Pinpoint the cell where the given text exists, returning its [X, Y] midpoint coordinate. 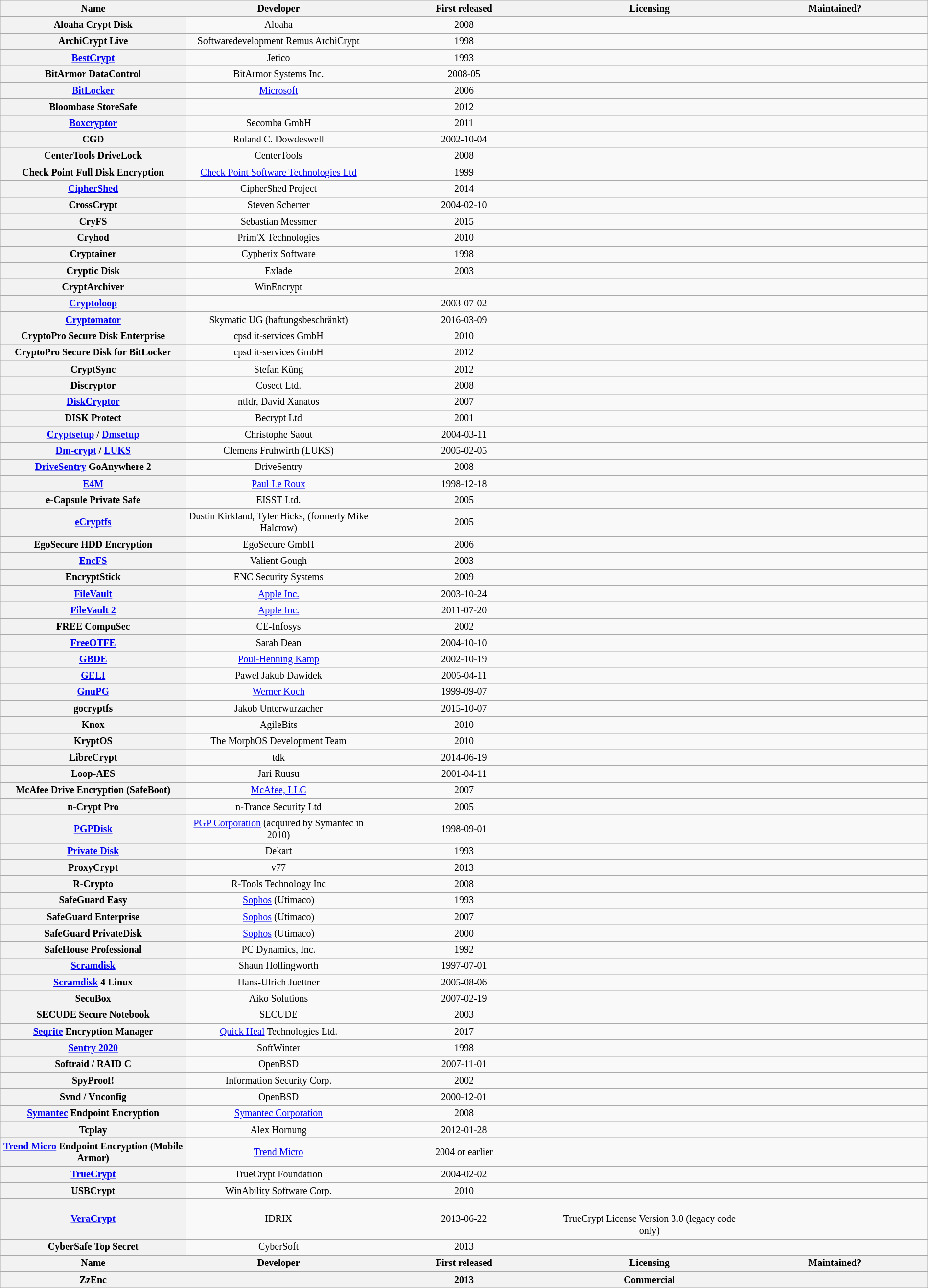
Dustin Kirkland, Tyler Hicks, (formerly Mike Halcrow) [279, 523]
R-Tools Technology Inc [279, 884]
Microsoft [279, 90]
Clemens Fruhwirth (LUKS) [279, 451]
The MorphOS Development Team [279, 741]
CyberSoft [279, 1247]
CryptArchiver [93, 287]
2014 [464, 189]
Scramdisk 4 Linux [93, 982]
ProxyCrypt [93, 867]
GBDE [93, 659]
Commercial [649, 1280]
Aloaha [279, 25]
Cryptsetup / Dmsetup [93, 435]
2007-11-01 [464, 1064]
Tcplay [93, 1130]
Becrypt Ltd [279, 418]
DISK Protect [93, 418]
Jetico [279, 58]
tdk [279, 758]
ArchiCrypt Live [93, 41]
TrueCrypt [93, 1174]
WinAbility Software Corp. [279, 1191]
Roland C. Dowdeswell [279, 140]
2015 [464, 221]
CryptSync [93, 369]
VeraCrypt [93, 1219]
FileVault [93, 593]
Paul Le Roux [279, 484]
Steven Scherrer [279, 206]
Shaun Hollingworth [279, 966]
Jakob Unterwurzacher [279, 709]
Werner Koch [279, 692]
DriveSentry [279, 467]
CryptoPro Secure Disk for BitLocker [93, 352]
eCryptfs [93, 523]
CrossCrypt [93, 206]
EncFS [93, 561]
e-Capsule Private Safe [93, 500]
Poul-Henning Kamp [279, 659]
DiskCryptor [93, 401]
ntldr, David Xanatos [279, 401]
2004-02-02 [464, 1174]
2003-07-02 [464, 304]
2001 [464, 418]
CyberSafe Top Secret [93, 1247]
EISST Ltd. [279, 500]
PGP Corporation (acquired by Symantec in 2010) [279, 829]
Exlade [279, 271]
2002-10-19 [464, 659]
SECUDE Secure Notebook [93, 1015]
Symantec Endpoint Encryption [93, 1113]
LibreCrypt [93, 758]
BitLocker [93, 90]
1999 [464, 172]
Softwaredevelopment Remus ArchiCrypt [279, 41]
2005-04-11 [464, 676]
FileVault 2 [93, 610]
Hans-Ulrich Juettner [279, 982]
Dekart [279, 852]
n-Trance Security Ltd [279, 807]
Cryptic Disk [93, 271]
WinEncrypt [279, 287]
SafeGuard Easy [93, 901]
McAfee, LLC [279, 790]
2011 [464, 123]
Skymatic UG (haftungsbeschränkt) [279, 320]
CryFS [93, 221]
Cryhod [93, 238]
2000-12-01 [464, 1098]
SECUDE [279, 1015]
1998-09-01 [464, 829]
SafeHouse Professional [93, 950]
Svnd / Vnconfig [93, 1098]
2003-10-24 [464, 593]
PC Dynamics, Inc. [279, 950]
Knox [93, 725]
2015-10-07 [464, 709]
R-Crypto [93, 884]
DriveSentry GoAnywhere 2 [93, 467]
GELI [93, 676]
Symantec Corporation [279, 1113]
ENC Security Systems [279, 578]
Stefan Küng [279, 369]
Sentry 2020 [93, 1048]
Bloombase StoreSafe [93, 107]
2011-07-20 [464, 610]
2004-03-11 [464, 435]
Seqrite Encryption Manager [93, 1032]
Alex Hornung [279, 1130]
ZzEnc [93, 1280]
2008-05 [464, 74]
BitArmor DataControl [93, 74]
gocryptfs [93, 709]
FREE CompuSec [93, 627]
2001-04-11 [464, 774]
Check Point Software Technologies Ltd [279, 172]
Information Security Corp. [279, 1081]
Pawel Jakub Dawidek [279, 676]
Valient Gough [279, 561]
SafeGuard PrivateDisk [93, 933]
IDRIX [279, 1219]
Aiko Solutions [279, 999]
AgileBits [279, 725]
SafeGuard Enterprise [93, 916]
Trend Micro [279, 1152]
Trend Micro Endpoint Encryption (Mobile Armor) [93, 1152]
2004-10-10 [464, 643]
CipherShed [93, 189]
Quick Heal Technologies Ltd. [279, 1032]
EgoSecure GmbH [279, 544]
Loop-AES [93, 774]
E4M [93, 484]
Sebastian Messmer [279, 221]
CipherShed Project [279, 189]
SoftWinter [279, 1048]
2014-06-19 [464, 758]
CenterTools DriveLock [93, 156]
BitArmor Systems Inc. [279, 74]
TrueCrypt License Version 3.0 (legacy code only) [649, 1219]
GnuPG [93, 692]
Cypherix Software [279, 255]
n-Crypt Pro [93, 807]
Aloaha Crypt Disk [93, 25]
EncryptStick [93, 578]
McAfee Drive Encryption (SafeBoot) [93, 790]
CenterTools [279, 156]
2016-03-09 [464, 320]
1999-09-07 [464, 692]
1997-07-01 [464, 966]
Prim'X Technologies [279, 238]
Sarah Dean [279, 643]
2005-08-06 [464, 982]
Cosect Ltd. [279, 386]
USBCrypt [93, 1191]
Private Disk [93, 852]
Secomba GmbH [279, 123]
2004 or earlier [464, 1152]
SecuBox [93, 999]
EgoSecure HDD Encryption [93, 544]
FreeOTFE [93, 643]
Cryptoloop [93, 304]
Cryptainer [93, 255]
PGPDisk [93, 829]
Softraid / RAID C [93, 1064]
CE-Infosys [279, 627]
1992 [464, 950]
2007-02-19 [464, 999]
Jari Ruusu [279, 774]
SpyProof! [93, 1081]
Scramdisk [93, 966]
2012-01-28 [464, 1130]
Dm-crypt / LUKS [93, 451]
Check Point Full Disk Encryption [93, 172]
2002-10-04 [464, 140]
Christophe Saout [279, 435]
BestCrypt [93, 58]
2005-02-05 [464, 451]
KryptOS [93, 741]
1998-12-18 [464, 484]
2004-02-10 [464, 206]
v77 [279, 867]
Boxcryptor [93, 123]
2000 [464, 933]
2013-06-22 [464, 1219]
2009 [464, 578]
2017 [464, 1032]
TrueCrypt Foundation [279, 1174]
Discryptor [93, 386]
CGD [93, 140]
CryptoPro Secure Disk Enterprise [93, 336]
Cryptomator [93, 320]
